Find where the given text appears and provide that cell's center as (X, Y) coordinate. 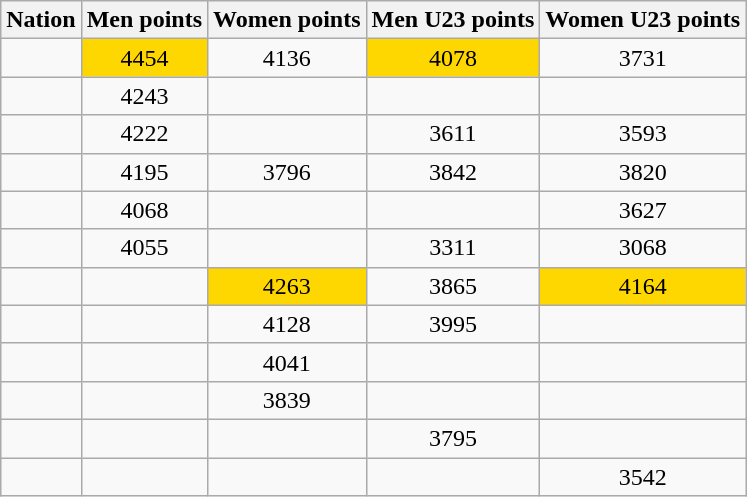
Nation (41, 20)
4078 (453, 58)
4243 (144, 96)
4128 (287, 324)
4164 (643, 286)
Women points (287, 20)
4263 (287, 286)
4454 (144, 58)
Men points (144, 20)
3627 (643, 210)
3611 (453, 134)
3068 (643, 248)
3839 (287, 400)
4041 (287, 362)
3796 (287, 172)
Women U23 points (643, 20)
4222 (144, 134)
4195 (144, 172)
3311 (453, 248)
3593 (643, 134)
3865 (453, 286)
Men U23 points (453, 20)
3820 (643, 172)
4068 (144, 210)
4136 (287, 58)
3731 (643, 58)
3795 (453, 438)
4055 (144, 248)
3995 (453, 324)
3842 (453, 172)
3542 (643, 477)
